From the cell containing the given text, extract its center point as (X, Y) coordinate. 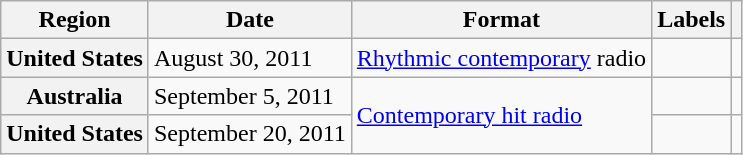
Rhythmic contemporary radio (501, 58)
Region (75, 20)
Contemporary hit radio (501, 115)
Labels (692, 20)
Format (501, 20)
August 30, 2011 (250, 58)
September 20, 2011 (250, 134)
September 5, 2011 (250, 96)
Australia (75, 96)
Date (250, 20)
